Extract the [X, Y] coordinate from the center of the cell holding the provided text.  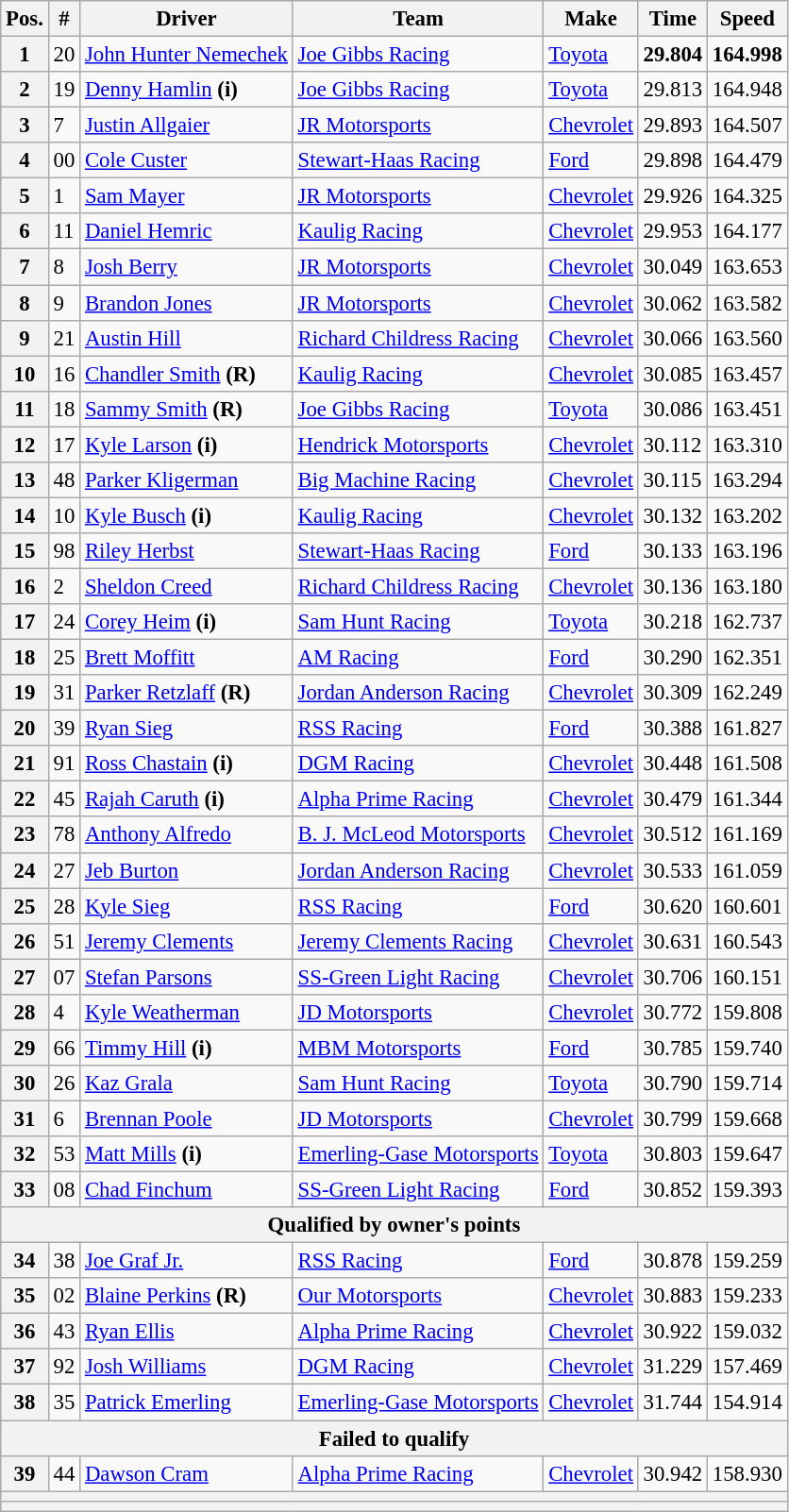
Sheldon Creed [187, 586]
30.772 [672, 1013]
15 [25, 551]
164.177 [747, 231]
43 [64, 1332]
161.059 [747, 870]
30.290 [672, 658]
30.086 [672, 409]
161.169 [747, 835]
B. J. McLeod Motorsports [418, 835]
Jeb Burton [187, 870]
163.294 [747, 480]
161.508 [747, 764]
29.926 [672, 196]
30.512 [672, 835]
31.744 [672, 1403]
Ryan Ellis [187, 1332]
30.852 [672, 1190]
Driver [187, 19]
30.790 [672, 1084]
33 [25, 1190]
Chad Finchum [187, 1190]
30.799 [672, 1118]
164.998 [747, 55]
30.785 [672, 1048]
Ryan Sieg [187, 729]
163.310 [747, 445]
23 [25, 835]
30.112 [672, 445]
Team [418, 19]
34 [25, 1261]
159.808 [747, 1013]
159.668 [747, 1118]
Brandon Jones [187, 303]
30.922 [672, 1332]
45 [64, 799]
Jeremy Clements Racing [418, 941]
Corey Heim (i) [187, 622]
160.543 [747, 941]
AM Racing [418, 658]
02 [64, 1296]
Sammy Smith (R) [187, 409]
Big Machine Racing [418, 480]
29.893 [672, 126]
30.479 [672, 799]
# [64, 19]
John Hunter Nemechek [187, 55]
31.229 [672, 1368]
159.233 [747, 1296]
Chandler Smith (R) [187, 374]
Kyle Weatherman [187, 1013]
22 [25, 799]
163.457 [747, 374]
30.115 [672, 480]
Failed to qualify [394, 1438]
160.151 [747, 977]
164.507 [747, 126]
Stefan Parsons [187, 977]
163.582 [747, 303]
Daniel Hemric [187, 231]
159.259 [747, 1261]
30.218 [672, 622]
07 [64, 977]
Brett Moffitt [187, 658]
Josh Berry [187, 267]
14 [25, 515]
158.930 [747, 1473]
12 [25, 445]
162.737 [747, 622]
160.601 [747, 906]
00 [64, 160]
159.714 [747, 1084]
Josh Williams [187, 1368]
Patrick Emerling [187, 1403]
164.325 [747, 196]
Time [672, 19]
36 [25, 1332]
30 [25, 1084]
157.469 [747, 1368]
30.133 [672, 551]
Jeremy Clements [187, 941]
Matt Mills (i) [187, 1154]
30.631 [672, 941]
Austin Hill [187, 338]
Qualified by owner's points [394, 1225]
Denny Hamlin (i) [187, 90]
Parker Kligerman [187, 480]
161.827 [747, 729]
Blaine Perkins (R) [187, 1296]
08 [64, 1190]
163.196 [747, 551]
Rajah Caruth (i) [187, 799]
32 [25, 1154]
29.804 [672, 55]
Make [591, 19]
163.560 [747, 338]
Riley Herbst [187, 551]
159.647 [747, 1154]
163.180 [747, 586]
30.803 [672, 1154]
91 [64, 764]
Our Motorsports [418, 1296]
Anthony Alfredo [187, 835]
51 [64, 941]
30.620 [672, 906]
164.948 [747, 90]
159.740 [747, 1048]
Kyle Sieg [187, 906]
159.393 [747, 1190]
Justin Allgaier [187, 126]
3 [25, 126]
Kyle Larson (i) [187, 445]
159.032 [747, 1332]
30.878 [672, 1261]
66 [64, 1048]
Timmy Hill (i) [187, 1048]
162.249 [747, 693]
30.448 [672, 764]
Ross Chastain (i) [187, 764]
98 [64, 551]
164.479 [747, 160]
78 [64, 835]
29 [25, 1048]
44 [64, 1473]
30.388 [672, 729]
30.062 [672, 303]
163.451 [747, 409]
MBM Motorsports [418, 1048]
Parker Retzlaff (R) [187, 693]
Pos. [25, 19]
163.653 [747, 267]
30.049 [672, 267]
37 [25, 1368]
Sam Mayer [187, 196]
Dawson Cram [187, 1473]
30.309 [672, 693]
30.066 [672, 338]
92 [64, 1368]
29.953 [672, 231]
30.883 [672, 1296]
Hendrick Motorsports [418, 445]
29.813 [672, 90]
Joe Graf Jr. [187, 1261]
5 [25, 196]
53 [64, 1154]
30.706 [672, 977]
Speed [747, 19]
162.351 [747, 658]
30.085 [672, 374]
Kaz Grala [187, 1084]
30.136 [672, 586]
163.202 [747, 515]
48 [64, 480]
29.898 [672, 160]
154.914 [747, 1403]
Brennan Poole [187, 1118]
161.344 [747, 799]
30.942 [672, 1473]
Cole Custer [187, 160]
30.132 [672, 515]
30.533 [672, 870]
Kyle Busch (i) [187, 515]
13 [25, 480]
